Determine the [X, Y] coordinate at the center of the cell enclosing the given text.  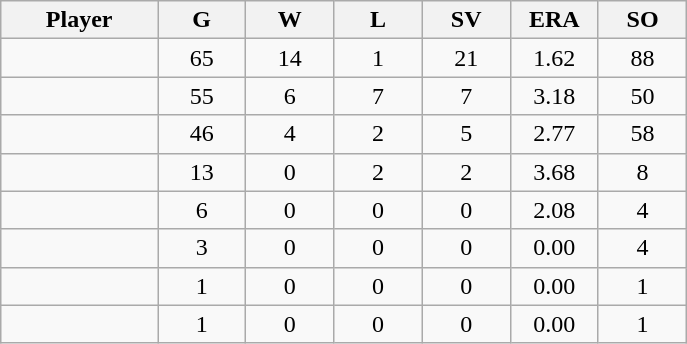
13 [202, 172]
W [290, 20]
L [378, 20]
3.68 [554, 172]
14 [290, 58]
ERA [554, 20]
2.08 [554, 210]
46 [202, 134]
3 [202, 248]
65 [202, 58]
Player [80, 20]
5 [466, 134]
3.18 [554, 96]
G [202, 20]
8 [642, 172]
2.77 [554, 134]
21 [466, 58]
SO [642, 20]
SV [466, 20]
88 [642, 58]
50 [642, 96]
55 [202, 96]
58 [642, 134]
1.62 [554, 58]
